Scan for the cell matching the given text and deliver its [X, Y] coordinate at center. 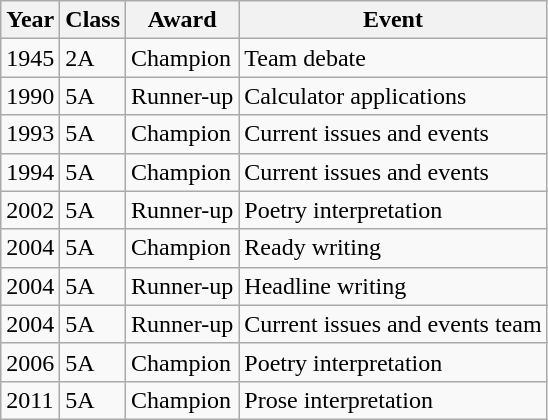
Event [393, 20]
Team debate [393, 58]
Calculator applications [393, 96]
2002 [30, 210]
Award [182, 20]
1990 [30, 96]
Current issues and events team [393, 324]
2006 [30, 362]
1945 [30, 58]
Class [93, 20]
Ready writing [393, 248]
Headline writing [393, 286]
Year [30, 20]
2A [93, 58]
1994 [30, 172]
Prose interpretation [393, 400]
2011 [30, 400]
1993 [30, 134]
